Output the (x, y) coordinate of the center of the cell containing the given text.  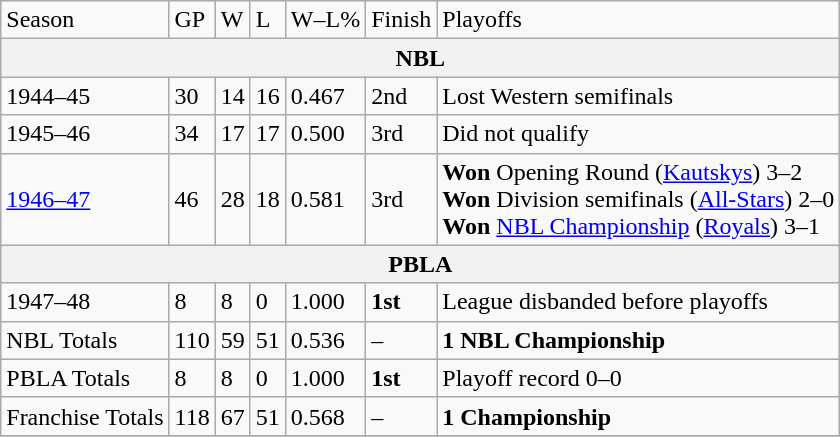
1 NBL Championship (638, 340)
14 (232, 96)
28 (232, 199)
46 (192, 199)
Franchise Totals (85, 416)
GP (192, 20)
1946–47 (85, 199)
0.500 (325, 134)
Finish (402, 20)
2nd (402, 96)
PBLA (420, 264)
Playoffs (638, 20)
67 (232, 416)
59 (232, 340)
1947–48 (85, 302)
Season (85, 20)
0.568 (325, 416)
Playoff record 0–0 (638, 378)
16 (268, 96)
1 Championship (638, 416)
League disbanded before playoffs (638, 302)
18 (268, 199)
PBLA Totals (85, 378)
W–L% (325, 20)
110 (192, 340)
1945–46 (85, 134)
NBL Totals (85, 340)
L (268, 20)
118 (192, 416)
Won Opening Round (Kautskys) 3–2 Won Division semifinals (All-Stars) 2–0 Won NBL Championship (Royals) 3–1 (638, 199)
Did not qualify (638, 134)
0.536 (325, 340)
0.467 (325, 96)
34 (192, 134)
NBL (420, 58)
W (232, 20)
1944–45 (85, 96)
30 (192, 96)
Lost Western semifinals (638, 96)
0.581 (325, 199)
